Output the [X, Y] coordinate of the center of the cell containing the given text.  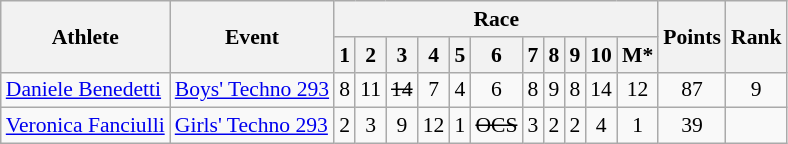
87 [692, 90]
Veronica Fanciulli [86, 126]
Event [252, 36]
Race [496, 19]
Points [692, 36]
Athlete [86, 36]
5 [460, 55]
OCS [496, 126]
39 [692, 126]
Daniele Benedetti [86, 90]
Rank [756, 36]
M* [638, 55]
Boys' Techno 293 [252, 90]
10 [601, 55]
11 [370, 90]
Girls' Techno 293 [252, 126]
